Capture the cell that displays the provided text and extract its [x, y] central coordinate. 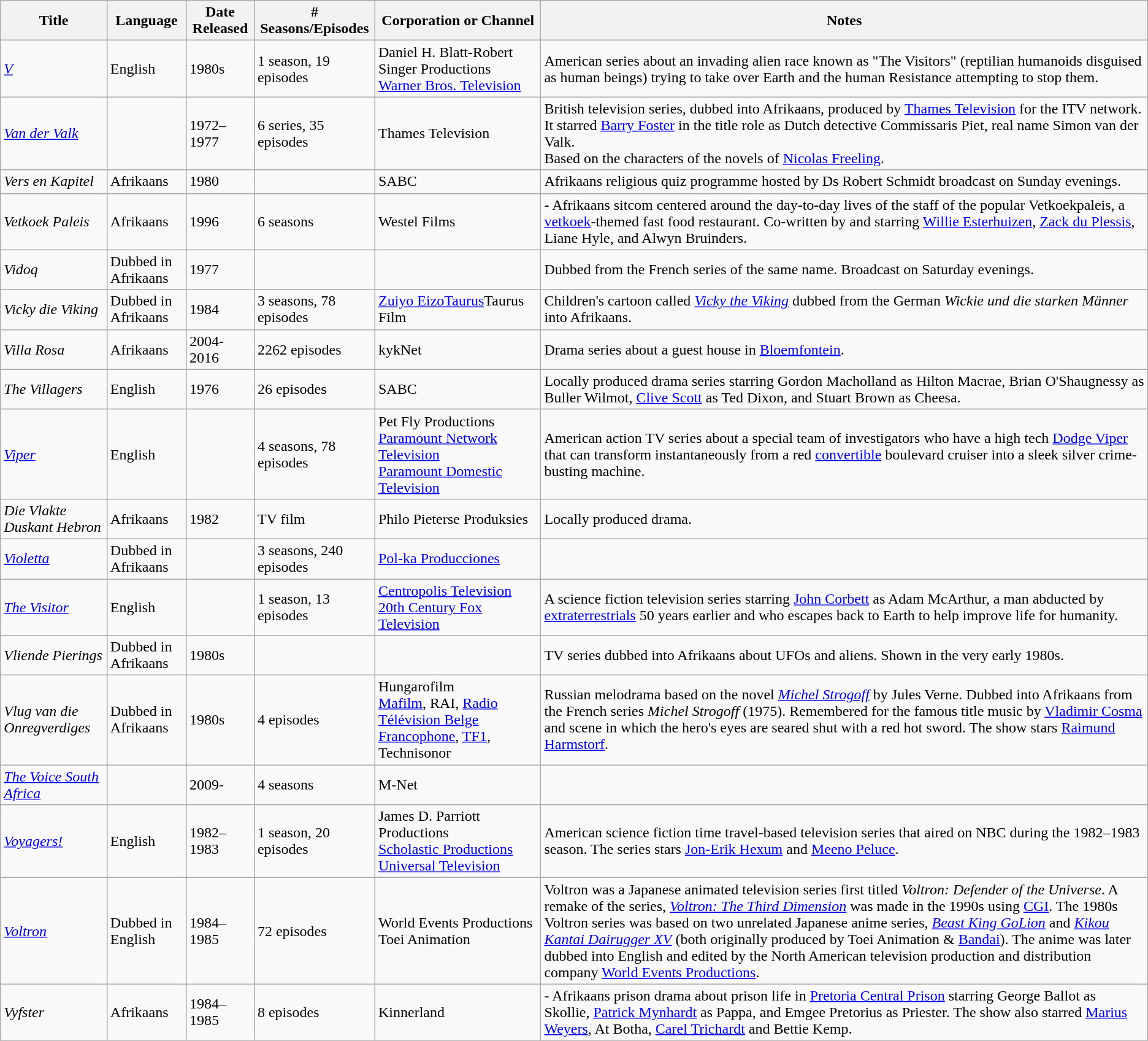
Afrikaans religious quiz programme hosted by Ds Robert Schmidt broadcast on Sunday evenings. [844, 182]
Language [146, 21]
Voyagers! [54, 842]
Daniel H. Blatt-Robert Singer ProductionsWarner Bros. Television [457, 69]
Vliende Pierings [54, 655]
2009- [221, 785]
Vetkoek Paleis [54, 221]
TV film [314, 519]
Dubbed from the French series of the same name. Broadcast on Saturday evenings. [844, 270]
1982–1983 [221, 842]
1 season, 19 episodes [314, 69]
Pol-ka Producciones [457, 558]
4 seasons, 78 episodes [314, 454]
1972–1977 [221, 134]
Corporation or Channel [457, 21]
1984 [221, 309]
8 episodes [314, 1012]
Notes [844, 21]
4 episodes [314, 720]
Zuiyo EizoTaurusTaurus Film [457, 309]
Voltron [54, 931]
The Voice South Africa [54, 785]
Villa Rosa [54, 350]
Children's cartoon called Vicky the Viking dubbed from the German Wickie und die starken Männer into Afrikaans. [844, 309]
6 series, 35 episodes [314, 134]
26 episodes [314, 389]
# Seasons/Episodes [314, 21]
TV series dubbed into Afrikaans about UFOs and aliens. Shown in the very early 1980s. [844, 655]
Locally produced drama. [844, 519]
72 episodes [314, 931]
Pet Fly ProductionsParamount Network TelevisionParamount Domestic Television [457, 454]
1 season, 13 episodes [314, 607]
Vidoq [54, 270]
1982 [221, 519]
Vlug van die Onregverdiges [54, 720]
Vicky die Viking [54, 309]
M-Net [457, 785]
Date Released [221, 21]
Violetta [54, 558]
Thames Television [457, 134]
Westel Films [457, 221]
6 seasons [314, 221]
Viper [54, 454]
Drama series about a guest house in Bloemfontein. [844, 350]
kykNet [457, 350]
James D. Parriott ProductionsScholastic ProductionsUniversal Television [457, 842]
Philo Pieterse Produksies [457, 519]
The Visitor [54, 607]
Vers en Kapitel [54, 182]
4 seasons [314, 785]
The Villagers [54, 389]
1980 [221, 182]
1996 [221, 221]
1977 [221, 270]
Title [54, 21]
2262 episodes [314, 350]
V [54, 69]
3 seasons, 78 episodes [314, 309]
Centropolis Television20th Century Fox Television [457, 607]
3 seasons, 240 episodes [314, 558]
1 season, 20 episodes [314, 842]
Kinnerland [457, 1012]
Dubbed in English [146, 931]
HungarofilmMafilm, RAI, Radio Télévision Belge Francophone, TF1, Technisonor [457, 720]
World Events ProductionsToei Animation [457, 931]
Van der Valk [54, 134]
Vyfster [54, 1012]
1976 [221, 389]
2004-2016 [221, 350]
Die Vlakte Duskant Hebron [54, 519]
